Output the (X, Y) coordinate of the center of the cell containing the given text.  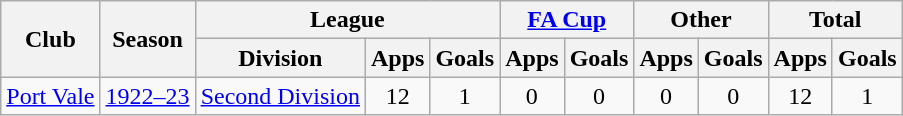
Total (835, 20)
Division (280, 58)
Other (701, 20)
Season (148, 39)
1922–23 (148, 96)
FA Cup (567, 20)
Second Division (280, 96)
Port Vale (50, 96)
Club (50, 39)
League (348, 20)
